Return (X, Y) of the center of cell containing provided text 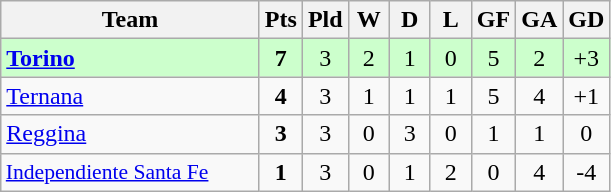
+1 (586, 96)
GD (586, 20)
Team (130, 20)
Reggina (130, 134)
D (410, 20)
Torino (130, 58)
Pts (280, 20)
GA (540, 20)
L (450, 20)
7 (280, 58)
+3 (586, 58)
Pld (325, 20)
W (368, 20)
GF (493, 20)
Ternana (130, 96)
-4 (586, 172)
Independiente Santa Fe (130, 172)
